Capture the cell that displays the provided text and extract its [x, y] central coordinate. 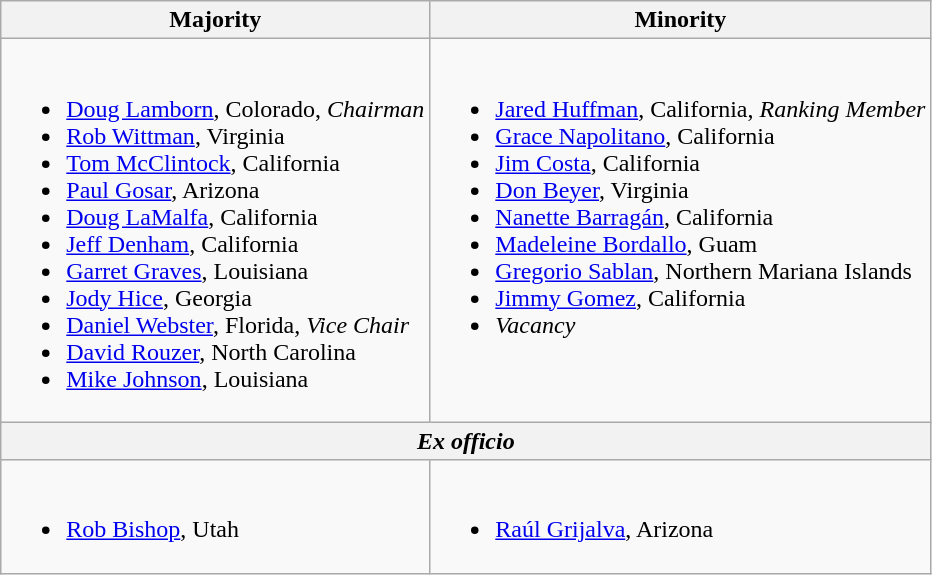
Ex officio [466, 441]
Raúl Grijalva, Arizona [680, 516]
Majority [216, 20]
Minority [680, 20]
Rob Bishop, Utah [216, 516]
